Locate the cell with the specified text and output its [x, y] center coordinate. 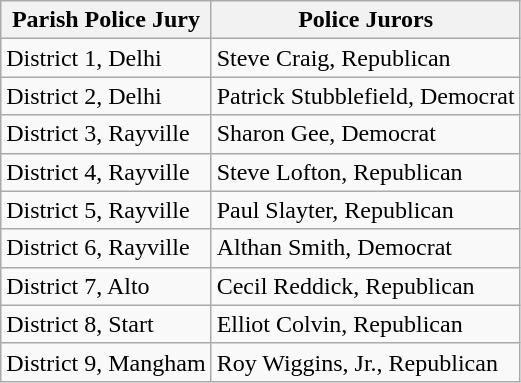
District 5, Rayville [106, 210]
Elliot Colvin, Republican [366, 324]
Sharon Gee, Democrat [366, 134]
Steve Craig, Republican [366, 58]
Cecil Reddick, Republican [366, 286]
District 6, Rayville [106, 248]
Police Jurors [366, 20]
Parish Police Jury [106, 20]
Paul Slayter, Republican [366, 210]
District 8, Start [106, 324]
District 4, Rayville [106, 172]
District 7, Alto [106, 286]
Steve Lofton, Republican [366, 172]
Althan Smith, Democrat [366, 248]
Roy Wiggins, Jr., Republican [366, 362]
District 3, Rayville [106, 134]
District 1, Delhi [106, 58]
District 2, Delhi [106, 96]
Patrick Stubblefield, Democrat [366, 96]
District 9, Mangham [106, 362]
